Search for the cell housing the specified text and yield its (X, Y) center coordinate. 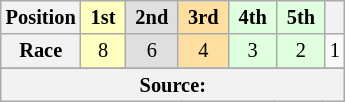
2 (301, 51)
8 (104, 51)
Race (41, 51)
6 (152, 51)
Position (41, 17)
3rd (203, 17)
5th (301, 17)
2nd (152, 17)
4 (203, 51)
1st (104, 17)
4th (253, 17)
1 (335, 51)
Source: (173, 85)
3 (253, 51)
